From the cell containing the given text, extract its center point as (X, Y) coordinate. 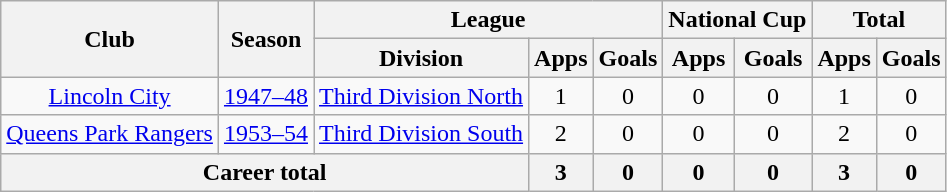
Third Division South (422, 134)
League (488, 20)
Division (422, 58)
Career total (265, 172)
Lincoln City (110, 96)
National Cup (738, 20)
1953–54 (266, 134)
Season (266, 39)
1947–48 (266, 96)
Total (879, 20)
Club (110, 39)
Third Division North (422, 96)
Queens Park Rangers (110, 134)
